Return (x, y) of the center of cell containing provided text 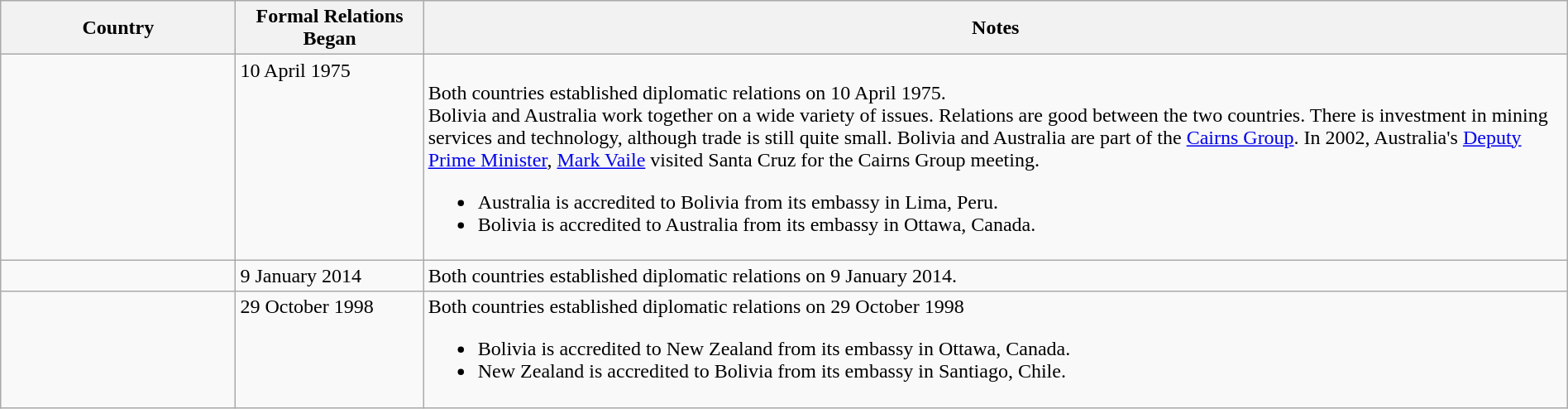
9 January 2014 (329, 276)
Notes (996, 28)
Formal Relations Began (329, 28)
10 April 1975 (329, 157)
29 October 1998 (329, 349)
Country (118, 28)
Both countries established diplomatic relations on 9 January 2014. (996, 276)
